Return the (x, y) coordinate for the center point of the cell that contains the specified text.  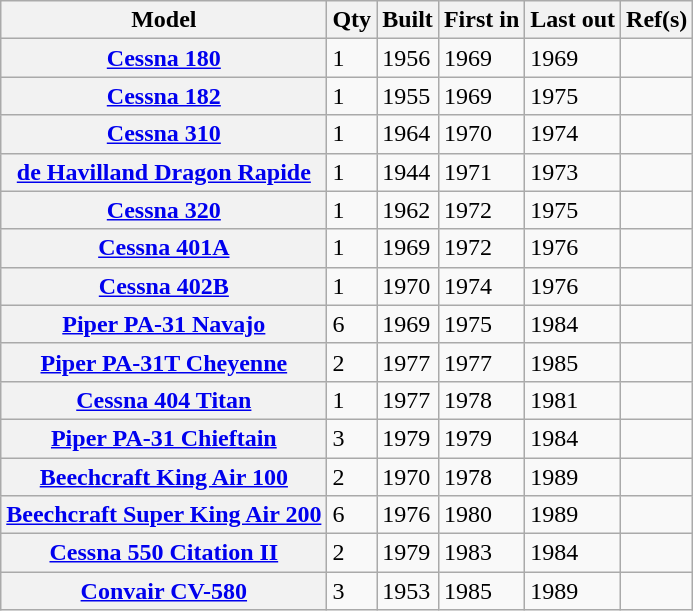
Cessna 310 (164, 134)
1962 (408, 210)
Cessna 550 Citation II (164, 553)
Beechcraft Super King Air 200 (164, 515)
1956 (408, 58)
Cessna 402B (164, 286)
Convair CV-580 (164, 591)
Cessna 320 (164, 210)
1983 (481, 553)
1964 (408, 134)
Ref(s) (657, 20)
1971 (481, 172)
Piper PA-31 Chieftain (164, 438)
Built (408, 20)
Cessna 182 (164, 96)
1973 (573, 172)
Piper PA-31T Cheyenne (164, 362)
1980 (481, 515)
Qty (352, 20)
Beechcraft King Air 100 (164, 477)
Piper PA-31 Navajo (164, 324)
1953 (408, 591)
First in (481, 20)
Model (164, 20)
de Havilland Dragon Rapide (164, 172)
Last out (573, 20)
Cessna 180 (164, 58)
1981 (573, 400)
Cessna 401A (164, 248)
1944 (408, 172)
Cessna 404 Titan (164, 400)
1955 (408, 96)
